Find where the given text appears and provide that cell's center as [X, Y] coordinate. 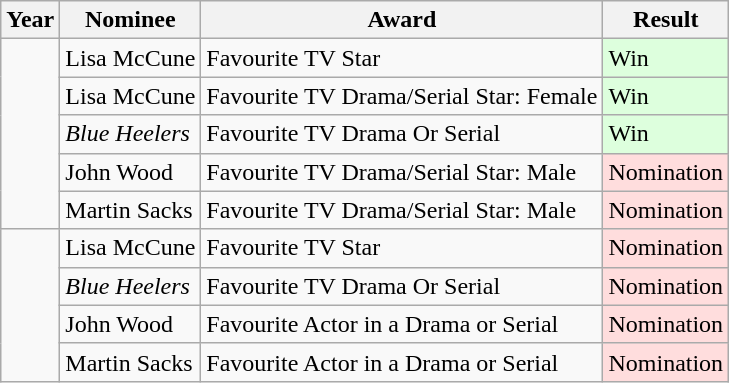
Favourite TV Drama/Serial Star: Female [402, 96]
Year [30, 20]
Result [666, 20]
Award [402, 20]
Nominee [130, 20]
